Find where the given text appears and provide that cell's center as [x, y] coordinate. 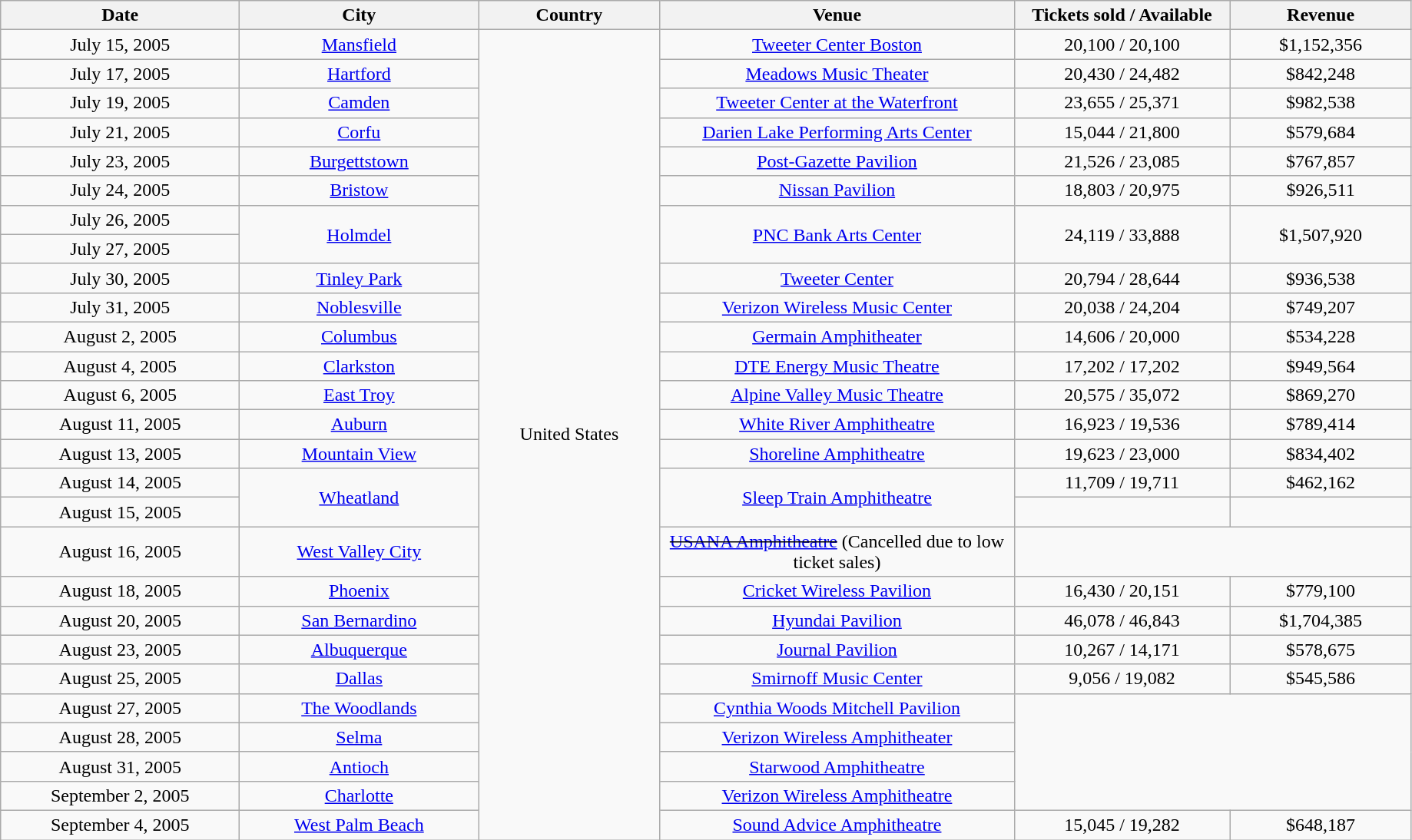
Holmdel [360, 234]
$578,675 [1321, 650]
The Woodlands [360, 708]
August 4, 2005 [120, 366]
Noblesville [360, 307]
West Palm Beach [360, 825]
Clarkston [360, 366]
August 25, 2005 [120, 679]
Tweeter Center at the Waterfront [837, 103]
Germain Amphitheater [837, 336]
Bristow [360, 190]
14,606 / 20,000 [1122, 336]
Darien Lake Performing Arts Center [837, 132]
$834,402 [1321, 454]
$545,586 [1321, 679]
August 27, 2005 [120, 708]
Phoenix [360, 591]
Venue [837, 15]
Wheatland [360, 498]
19,623 / 23,000 [1122, 454]
Charlotte [360, 795]
July 23, 2005 [120, 161]
$749,207 [1321, 307]
Mountain View [360, 454]
Cynthia Woods Mitchell Pavilion [837, 708]
Auburn [360, 425]
September 2, 2005 [120, 795]
15,045 / 19,282 [1122, 825]
11,709 / 19,711 [1122, 483]
August 28, 2005 [120, 737]
$982,538 [1321, 103]
Albuquerque [360, 650]
Hyundai Pavilion [837, 620]
Sound Advice Amphitheatre [837, 825]
September 4, 2005 [120, 825]
Columbus [360, 336]
July 27, 2005 [120, 249]
July 26, 2005 [120, 220]
$789,414 [1321, 425]
PNC Bank Arts Center [837, 234]
20,575 / 35,072 [1122, 395]
Tickets sold / Available [1122, 15]
Date [120, 15]
$1,704,385 [1321, 620]
Burgettstown [360, 161]
USANA Amphitheatre (Cancelled due to low ticket sales) [837, 551]
Camden [360, 103]
July 17, 2005 [120, 74]
17,202 / 17,202 [1122, 366]
$648,187 [1321, 825]
Starwood Amphitheatre [837, 766]
15,044 / 21,800 [1122, 132]
Shoreline Amphitheatre [837, 454]
Smirnoff Music Center [837, 679]
East Troy [360, 395]
August 15, 2005 [120, 512]
Verizon Wireless Amphitheater [837, 737]
August 2, 2005 [120, 336]
23,655 / 25,371 [1122, 103]
August 14, 2005 [120, 483]
$579,684 [1321, 132]
20,038 / 24,204 [1122, 307]
West Valley City [360, 551]
20,100 / 20,100 [1122, 45]
August 16, 2005 [120, 551]
July 15, 2005 [120, 45]
Antioch [360, 766]
24,119 / 33,888 [1122, 234]
$1,152,356 [1321, 45]
$869,270 [1321, 395]
16,923 / 19,536 [1122, 425]
9,056 / 19,082 [1122, 679]
Dallas [360, 679]
Meadows Music Theater [837, 74]
August 18, 2005 [120, 591]
Cricket Wireless Pavilion [837, 591]
Corfu [360, 132]
$926,511 [1321, 190]
White River Amphitheatre [837, 425]
$1,507,920 [1321, 234]
Mansfield [360, 45]
July 24, 2005 [120, 190]
Hartford [360, 74]
20,794 / 28,644 [1122, 278]
$949,564 [1321, 366]
$936,538 [1321, 278]
Tweeter Center Boston [837, 45]
Journal Pavilion [837, 650]
August 11, 2005 [120, 425]
United States [569, 435]
Nissan Pavilion [837, 190]
July 19, 2005 [120, 103]
Alpine Valley Music Theatre [837, 395]
$779,100 [1321, 591]
Country [569, 15]
16,430 / 20,151 [1122, 591]
July 30, 2005 [120, 278]
Tinley Park [360, 278]
Verizon Wireless Music Center [837, 307]
$534,228 [1321, 336]
$767,857 [1321, 161]
46,078 / 46,843 [1122, 620]
Tweeter Center [837, 278]
August 20, 2005 [120, 620]
August 6, 2005 [120, 395]
Post-Gazette Pavilion [837, 161]
Sleep Train Amphitheatre [837, 498]
August 23, 2005 [120, 650]
18,803 / 20,975 [1122, 190]
San Bernardino [360, 620]
Revenue [1321, 15]
City [360, 15]
$462,162 [1321, 483]
20,430 / 24,482 [1122, 74]
August 31, 2005 [120, 766]
DTE Energy Music Theatre [837, 366]
$842,248 [1321, 74]
July 31, 2005 [120, 307]
10,267 / 14,171 [1122, 650]
August 13, 2005 [120, 454]
Selma [360, 737]
21,526 / 23,085 [1122, 161]
Verizon Wireless Amphitheatre [837, 795]
July 21, 2005 [120, 132]
